Search for the cell housing the specified text and yield its [X, Y] center coordinate. 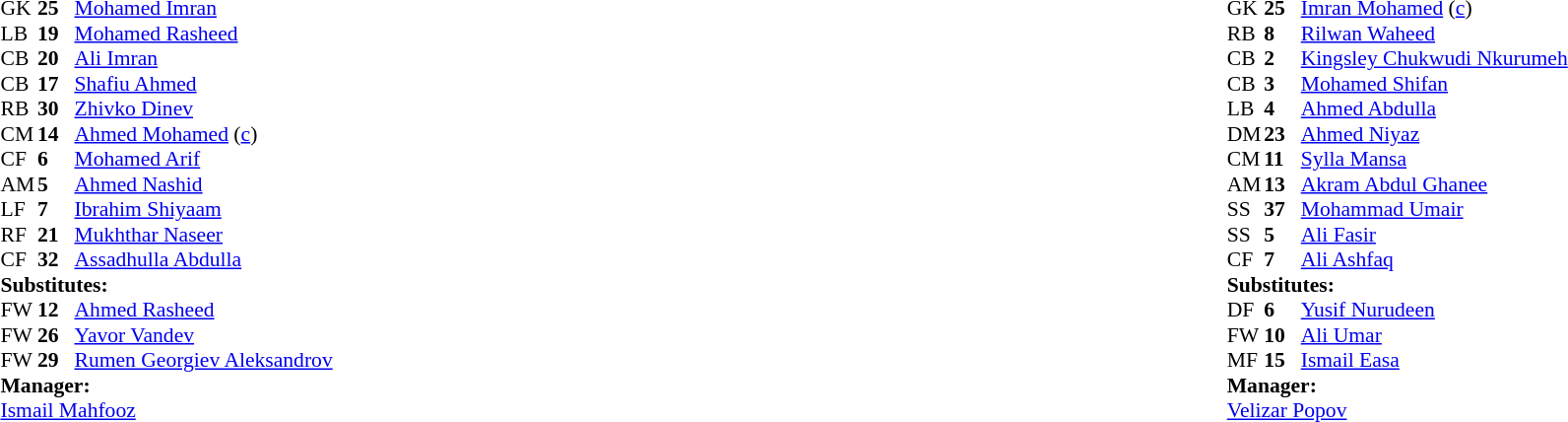
Ali Ashfaq [1434, 259]
Ahmed Rasheed [204, 311]
13 [1282, 184]
12 [56, 311]
17 [56, 84]
Sylla Mansa [1434, 159]
Yusif Nurudeen [1434, 311]
Yavor Vandev [204, 335]
Zhivko Dinev [204, 109]
Akram Abdul Ghanee [1434, 184]
Ibrahim Shiyaam [204, 210]
Mukhthar Naseer [204, 235]
Ahmed Nashid [204, 184]
21 [56, 235]
4 [1282, 109]
Mohamed Rasheed [204, 34]
23 [1282, 134]
15 [1282, 360]
10 [1282, 335]
26 [56, 335]
RF [19, 235]
Mohamed Arif [204, 159]
DF [1246, 311]
20 [56, 58]
Ali Umar [1434, 335]
14 [56, 134]
Mohammad Umair [1434, 210]
Kingsley Chukwudi Nkurumeh [1434, 58]
Shafiu Ahmed [204, 84]
8 [1282, 34]
Ahmed Mohamed (c) [204, 134]
Ali Fasir [1434, 235]
Rumen Georgiev Aleksandrov [204, 360]
LF [19, 210]
3 [1282, 84]
2 [1282, 58]
DM [1246, 134]
19 [56, 34]
Mohamed Shifan [1434, 84]
MF [1246, 360]
Rilwan Waheed [1434, 34]
Assadhulla Abdulla [204, 259]
11 [1282, 159]
29 [56, 360]
Ali Imran [204, 58]
30 [56, 109]
37 [1282, 210]
Ahmed Niyaz [1434, 134]
Ahmed Abdulla [1434, 109]
Ismail Easa [1434, 360]
32 [56, 259]
